From the cell containing the given text, extract its center point as (X, Y) coordinate. 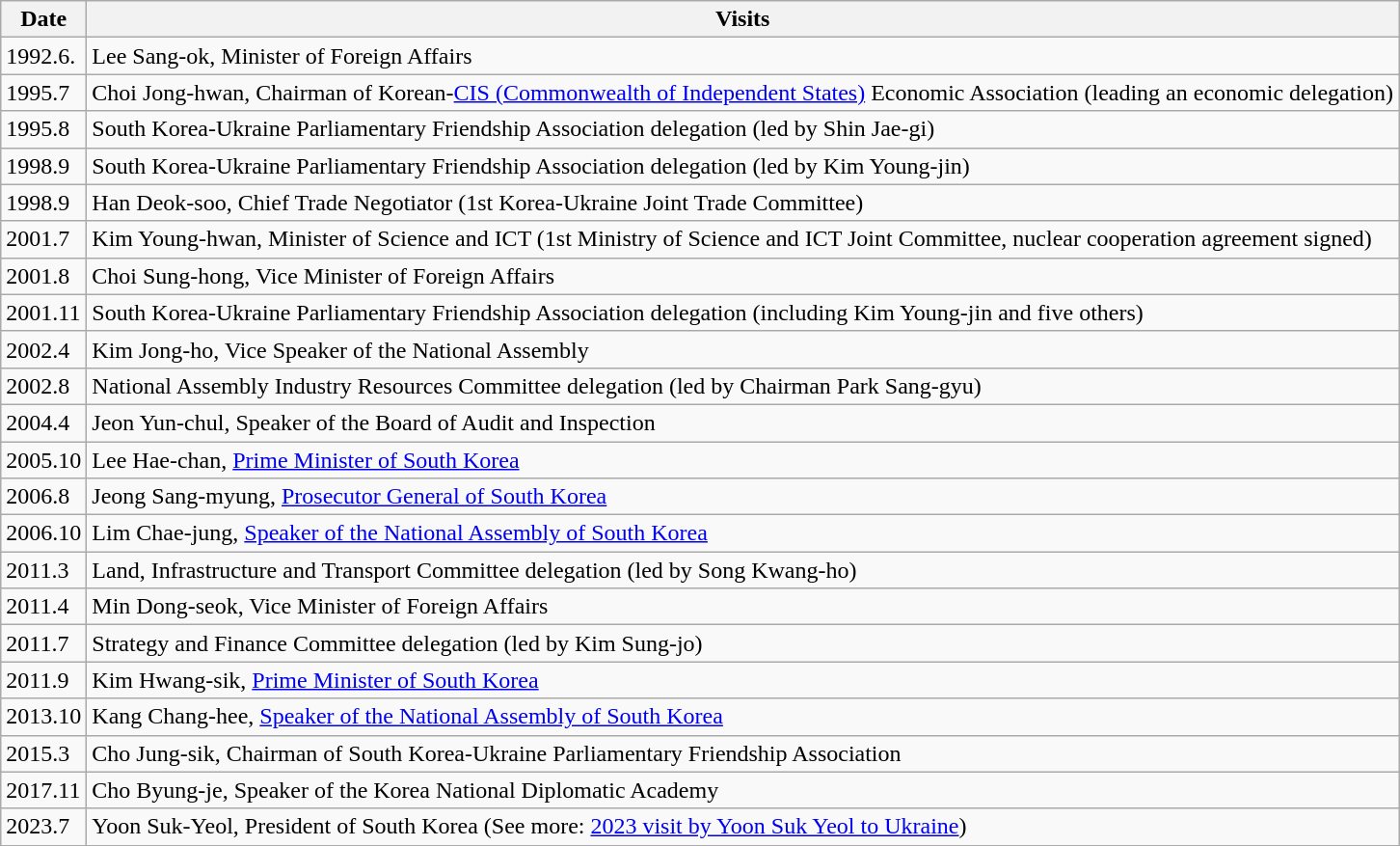
Land, Infrastructure and Transport Committee delegation (led by Song Kwang-ho) (742, 570)
Kim Hwang-sik, Prime Minister of South Korea (742, 680)
Cho Jung-sik, Chairman of South Korea-Ukraine Parliamentary Friendship Association (742, 753)
2004.4 (44, 423)
2006.8 (44, 497)
National Assembly Industry Resources Committee delegation (led by Chairman Park Sang-gyu) (742, 386)
Kim Young-hwan, Minister of Science and ICT (1st Ministry of Science and ICT Joint Committee, nuclear cooperation agreement signed) (742, 239)
2002.4 (44, 349)
Choi Sung-hong, Vice Minister of Foreign Affairs (742, 276)
2017.11 (44, 790)
2011.9 (44, 680)
Choi Jong-hwan, Chairman of Korean-CIS (Commonwealth of Independent States) Economic Association (leading an economic delegation) (742, 93)
2011.3 (44, 570)
Jeong Sang-myung, Prosecutor General of South Korea (742, 497)
Strategy and Finance Committee delegation (led by Kim Sung-jo) (742, 643)
South Korea-Ukraine Parliamentary Friendship Association delegation (including Kim Young-jin and five others) (742, 313)
Kang Chang-hee, Speaker of the National Assembly of South Korea (742, 717)
Lim Chae-jung, Speaker of the National Assembly of South Korea (742, 533)
Han Deok-soo, Chief Trade Negotiator (1st Korea-Ukraine Joint Trade Committee) (742, 203)
1995.7 (44, 93)
2013.10 (44, 717)
Yoon Suk-Yeol, President of South Korea (See more: 2023 visit by Yoon Suk Yeol to Ukraine) (742, 827)
Kim Jong-ho, Vice Speaker of the National Assembly (742, 349)
2011.7 (44, 643)
Min Dong-seok, Vice Minister of Foreign Affairs (742, 607)
South Korea-Ukraine Parliamentary Friendship Association delegation (led by Kim Young-jin) (742, 166)
2002.8 (44, 386)
1995.8 (44, 129)
South Korea-Ukraine Parliamentary Friendship Association delegation (led by Shin Jae-gi) (742, 129)
2005.10 (44, 460)
2001.11 (44, 313)
Lee Sang-ok, Minister of Foreign Affairs (742, 56)
Date (44, 19)
Jeon Yun-chul, Speaker of the Board of Audit and Inspection (742, 423)
2011.4 (44, 607)
1992.6. (44, 56)
2015.3 (44, 753)
Cho Byung-je, Speaker of the Korea National Diplomatic Academy (742, 790)
Lee Hae-chan, Prime Minister of South Korea (742, 460)
2001.7 (44, 239)
2006.10 (44, 533)
2023.7 (44, 827)
Visits (742, 19)
2001.8 (44, 276)
